Locate the cell with the specified text and output its (x, y) center coordinate. 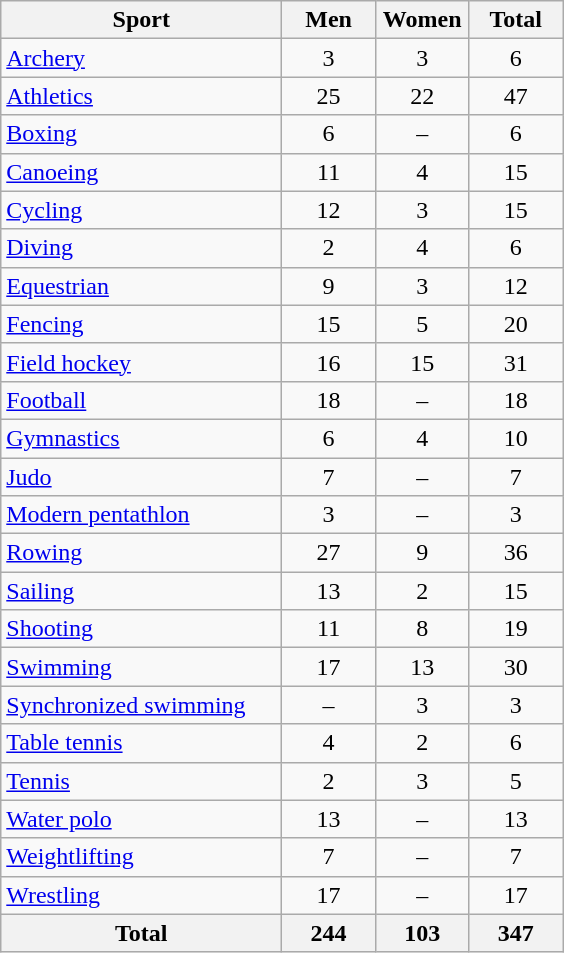
25 (329, 96)
22 (422, 96)
10 (516, 438)
31 (516, 362)
Archery (142, 58)
Canoeing (142, 172)
Judo (142, 477)
Women (422, 20)
19 (516, 629)
Sport (142, 20)
Diving (142, 248)
Water polo (142, 819)
244 (329, 933)
8 (422, 629)
Fencing (142, 324)
Modern pentathlon (142, 515)
Equestrian (142, 286)
Gymnastics (142, 438)
Shooting (142, 629)
Field hockey (142, 362)
Tennis (142, 781)
20 (516, 324)
Weightlifting (142, 857)
27 (329, 553)
47 (516, 96)
Swimming (142, 667)
Athletics (142, 96)
36 (516, 553)
30 (516, 667)
Football (142, 400)
Men (329, 20)
347 (516, 933)
Synchronized swimming (142, 705)
16 (329, 362)
103 (422, 933)
Wrestling (142, 895)
Sailing (142, 591)
Boxing (142, 134)
Cycling (142, 210)
Table tennis (142, 743)
Rowing (142, 553)
